Return the [x, y] coordinate for the center point of the cell that contains the specified text.  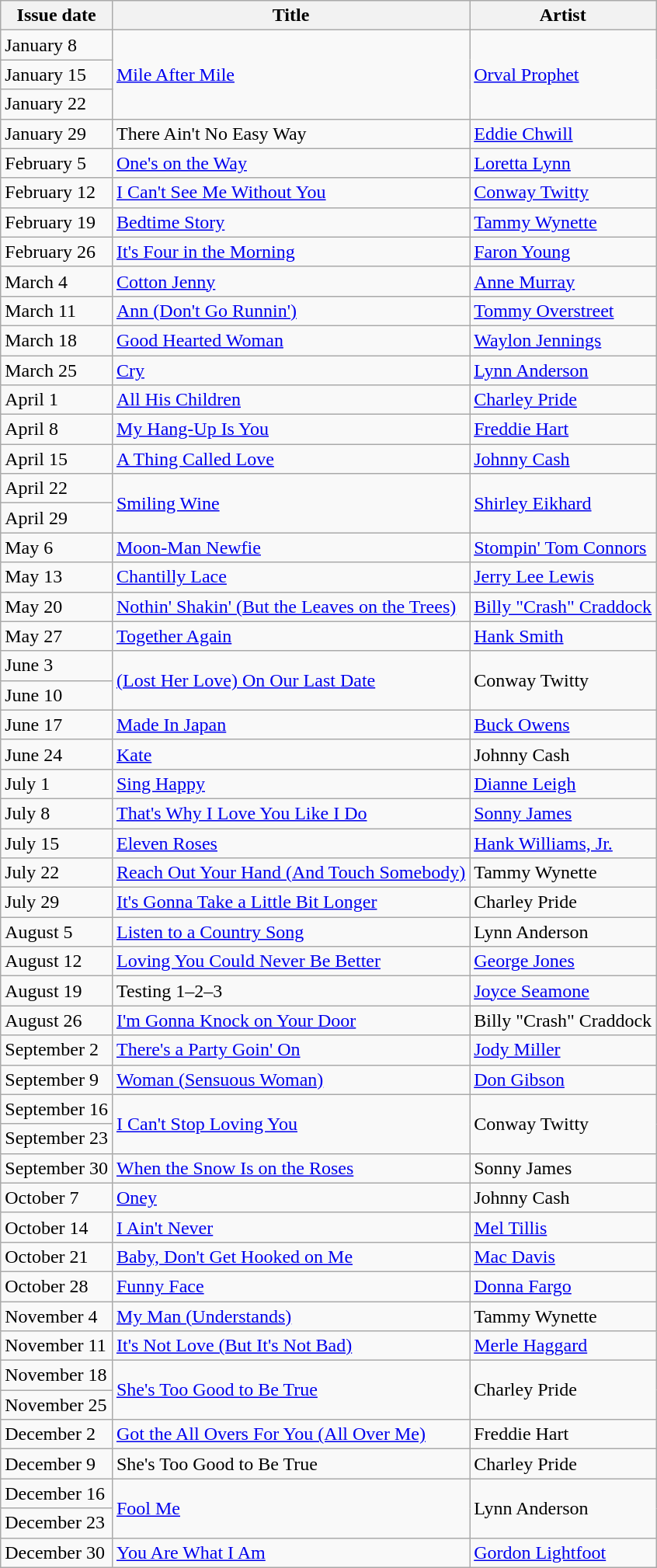
August 26 [57, 1020]
August 12 [57, 961]
Listen to a Country Song [290, 932]
August 5 [57, 932]
Cotton Jenny [290, 281]
July 22 [57, 873]
Waylon Jennings [563, 340]
Joyce Seamone [563, 991]
September 9 [57, 1080]
It's Four in the Morning [290, 252]
One's on the Way [290, 163]
Donna Fargo [563, 1286]
August 19 [57, 991]
My Hang-Up Is You [290, 429]
Moon-Man Newfie [290, 548]
I Can't Stop Loving You [290, 1124]
December 30 [57, 1552]
That's Why I Love You Like I Do [290, 813]
Shirley Eikhard [563, 503]
Made In Japan [290, 725]
April 22 [57, 488]
June 10 [57, 695]
April 8 [57, 429]
October 21 [57, 1257]
Don Gibson [563, 1080]
Faron Young [563, 252]
Eleven Roses [290, 843]
Reach Out Your Hand (And Touch Somebody) [290, 873]
Issue date [57, 16]
My Man (Understands) [290, 1316]
There's a Party Goin' On [290, 1050]
Nothin' Shakin' (But the Leaves on the Trees) [290, 607]
Funny Face [290, 1286]
Jody Miller [563, 1050]
April 1 [57, 400]
Orval Prophet [563, 75]
September 16 [57, 1109]
Tommy Overstreet [563, 311]
February 12 [57, 193]
Mile After Mile [290, 75]
December 9 [57, 1464]
December 2 [57, 1434]
Hank Smith [563, 636]
May 13 [57, 577]
Dianne Leigh [563, 784]
April 15 [57, 459]
April 29 [57, 518]
June 24 [57, 754]
You Are What I Am [290, 1552]
November 18 [57, 1375]
It's Not Love (But It's Not Bad) [290, 1346]
July 8 [57, 813]
September 2 [57, 1050]
Testing 1–2–3 [290, 991]
Gordon Lightfoot [563, 1552]
Kate [290, 754]
Ann (Don't Go Runnin') [290, 311]
Merle Haggard [563, 1346]
May 6 [57, 548]
January 15 [57, 75]
Together Again [290, 636]
(Lost Her Love) On Our Last Date [290, 680]
Chantilly Lace [290, 577]
March 11 [57, 311]
Sing Happy [290, 784]
Fool Me [290, 1508]
September 23 [57, 1139]
December 23 [57, 1523]
May 27 [57, 636]
July 15 [57, 843]
Got the All Overs For You (All Over Me) [290, 1434]
January 29 [57, 134]
January 22 [57, 104]
Woman (Sensuous Woman) [290, 1080]
October 7 [57, 1198]
Eddie Chwill [563, 134]
Mel Tillis [563, 1227]
I'm Gonna Knock on Your Door [290, 1020]
Bedtime Story [290, 222]
February 26 [57, 252]
Hank Williams, Jr. [563, 843]
January 8 [57, 45]
Cry [290, 370]
March 18 [57, 340]
There Ain't No Easy Way [290, 134]
Loretta Lynn [563, 163]
I Can't See Me Without You [290, 193]
September 30 [57, 1168]
June 17 [57, 725]
Mac Davis [563, 1257]
I Ain't Never [290, 1227]
November 4 [57, 1316]
Stompin' Tom Connors [563, 548]
March 4 [57, 281]
George Jones [563, 961]
A Thing Called Love [290, 459]
Title [290, 16]
All His Children [290, 400]
Good Hearted Woman [290, 340]
Buck Owens [563, 725]
July 1 [57, 784]
Jerry Lee Lewis [563, 577]
May 20 [57, 607]
Oney [290, 1198]
Artist [563, 16]
When the Snow Is on the Roses [290, 1168]
March 25 [57, 370]
October 28 [57, 1286]
Anne Murray [563, 281]
October 14 [57, 1227]
Loving You Could Never Be Better [290, 961]
July 29 [57, 902]
November 25 [57, 1405]
December 16 [57, 1493]
June 3 [57, 666]
February 19 [57, 222]
February 5 [57, 163]
It's Gonna Take a Little Bit Longer [290, 902]
Baby, Don't Get Hooked on Me [290, 1257]
November 11 [57, 1346]
Smiling Wine [290, 503]
